Pinpoint the cell where the given text exists, returning its [X, Y] midpoint coordinate. 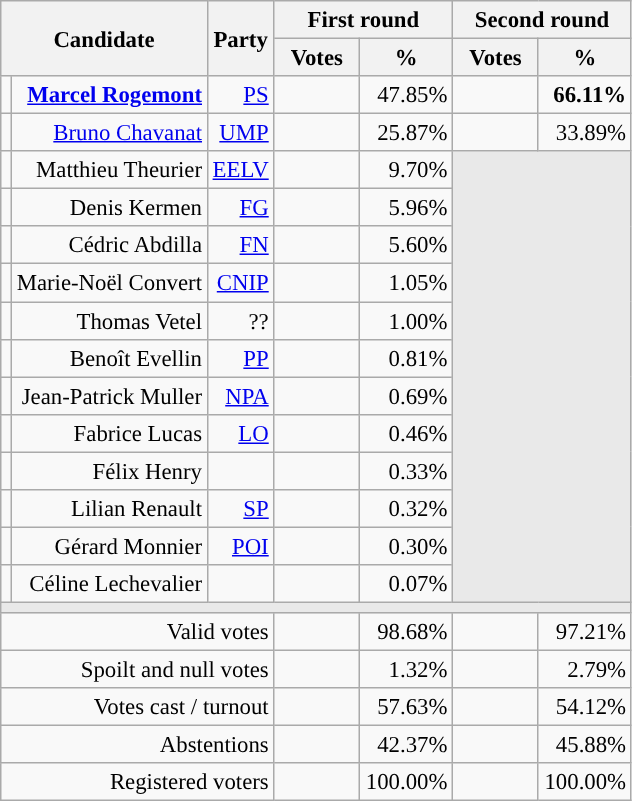
Jean-Patrick Muller [109, 396]
Abstentions [138, 745]
Marcel Rogemont [109, 95]
0.33% [406, 471]
57.63% [406, 707]
LO [240, 433]
Valid votes [138, 632]
0.46% [406, 433]
EELV [240, 170]
97.21% [584, 632]
2.79% [584, 670]
Spoilt and null votes [138, 670]
Votes cast / turnout [138, 707]
0.81% [406, 358]
Candidate [104, 38]
0.30% [406, 546]
Céline Lechevalier [109, 584]
42.37% [406, 745]
1.32% [406, 670]
5.60% [406, 245]
33.89% [584, 133]
0.07% [406, 584]
Fabrice Lucas [109, 433]
Registered voters [138, 782]
0.69% [406, 396]
PS [240, 95]
Félix Henry [109, 471]
1.00% [406, 321]
Party [240, 38]
Gérard Monnier [109, 546]
Cédric Abdilla [109, 245]
54.12% [584, 707]
PP [240, 358]
Matthieu Theurier [109, 170]
?? [240, 321]
FN [240, 245]
45.88% [584, 745]
UMP [240, 133]
5.96% [406, 208]
POI [240, 546]
Bruno Chavanat [109, 133]
SP [240, 509]
Denis Kermen [109, 208]
98.68% [406, 632]
NPA [240, 396]
FG [240, 208]
Lilian Renault [109, 509]
25.87% [406, 133]
47.85% [406, 95]
Marie-Noël Convert [109, 283]
Benoît Evellin [109, 358]
CNIP [240, 283]
Second round [542, 20]
9.70% [406, 170]
66.11% [584, 95]
1.05% [406, 283]
0.32% [406, 509]
First round [364, 20]
Thomas Vetel [109, 321]
